Extract the (x, y) coordinate from the center of the cell holding the provided text.  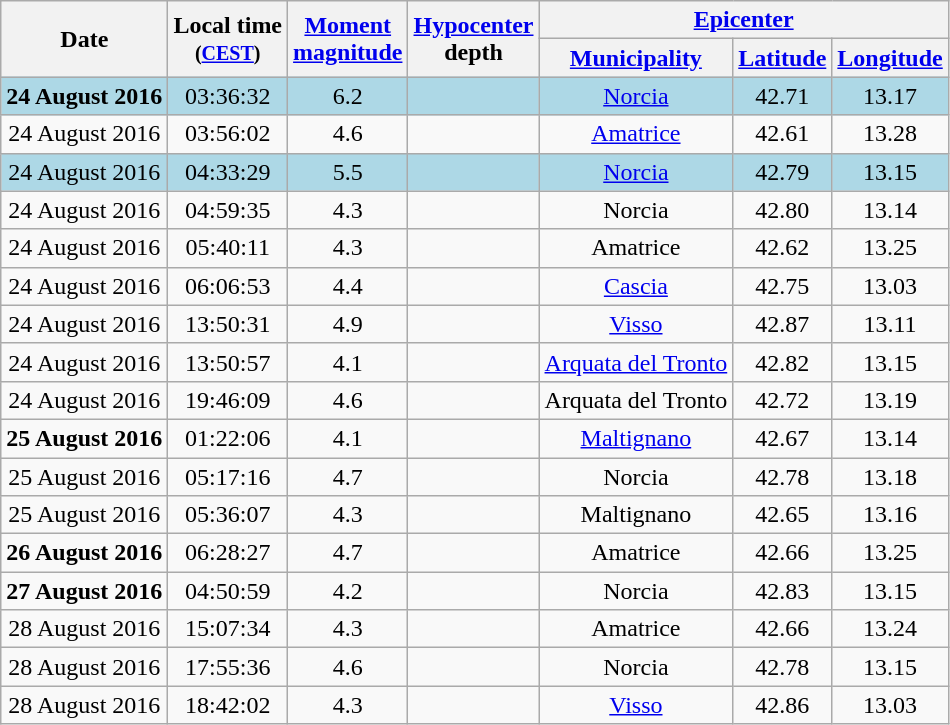
Local time (CEST) (228, 39)
13:50:31 (228, 324)
18:42:02 (228, 705)
06:28:27 (228, 553)
42.86 (782, 705)
42.87 (782, 324)
13.16 (890, 515)
Cascia (636, 286)
05:36:07 (228, 515)
03:36:32 (228, 96)
05:40:11 (228, 248)
13.18 (890, 477)
Epicenter (744, 20)
03:56:02 (228, 134)
13.24 (890, 629)
13.28 (890, 134)
01:22:06 (228, 438)
Longitude (890, 58)
17:55:36 (228, 667)
15:07:34 (228, 629)
13:50:57 (228, 362)
Date (84, 39)
Municipality (636, 58)
42.61 (782, 134)
6.2 (348, 96)
Momentmagnitude (348, 39)
4.4 (348, 286)
Latitude (782, 58)
42.79 (782, 172)
42.67 (782, 438)
13.19 (890, 400)
5.5 (348, 172)
42.80 (782, 210)
26 August 2016 (84, 553)
13.17 (890, 96)
Hypocenterdepth (474, 39)
42.62 (782, 248)
42.72 (782, 400)
13.11 (890, 324)
42.71 (782, 96)
4.2 (348, 591)
04:33:29 (228, 172)
42.65 (782, 515)
27 August 2016 (84, 591)
42.83 (782, 591)
06:06:53 (228, 286)
19:46:09 (228, 400)
04:59:35 (228, 210)
04:50:59 (228, 591)
42.82 (782, 362)
4.9 (348, 324)
05:17:16 (228, 477)
42.75 (782, 286)
